Locate the cell with the specified text and output its (x, y) center coordinate. 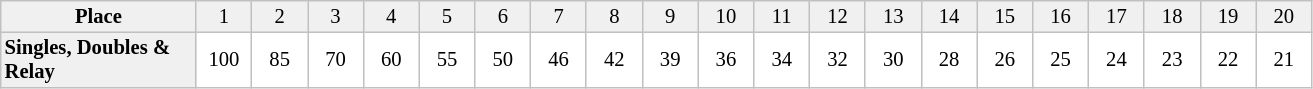
50 (503, 60)
70 (336, 60)
17 (1116, 16)
85 (280, 60)
30 (893, 60)
24 (1116, 60)
2 (280, 16)
Place (98, 16)
16 (1061, 16)
46 (559, 60)
9 (670, 16)
14 (949, 16)
15 (1005, 16)
23 (1172, 60)
42 (614, 60)
8 (614, 16)
4 (391, 16)
5 (447, 16)
55 (447, 60)
19 (1228, 16)
36 (726, 60)
10 (726, 16)
Singles, Doubles & Relay (98, 60)
21 (1284, 60)
34 (782, 60)
20 (1284, 16)
13 (893, 16)
6 (503, 16)
11 (782, 16)
28 (949, 60)
3 (336, 16)
60 (391, 60)
32 (838, 60)
12 (838, 16)
100 (224, 60)
26 (1005, 60)
25 (1061, 60)
22 (1228, 60)
18 (1172, 16)
39 (670, 60)
7 (559, 16)
1 (224, 16)
